Provide the (X, Y) coordinate of the cell's center where the given text is located.  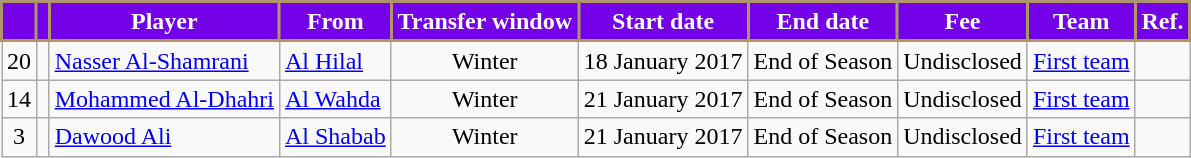
18 January 2017 (663, 60)
End date (823, 22)
3 (20, 137)
20 (20, 60)
Transfer window (484, 22)
Start date (663, 22)
Team (1081, 22)
Fee (963, 22)
Player (164, 22)
Mohammed Al-Dhahri (164, 99)
14 (20, 99)
Dawood Ali (164, 137)
Nasser Al-Shamrani (164, 60)
Al Shabab (335, 137)
Al Hilal (335, 60)
Al Wahda (335, 99)
Ref. (1162, 22)
From (335, 22)
